Determine the (x, y) coordinate at the center of the cell enclosing the given text.  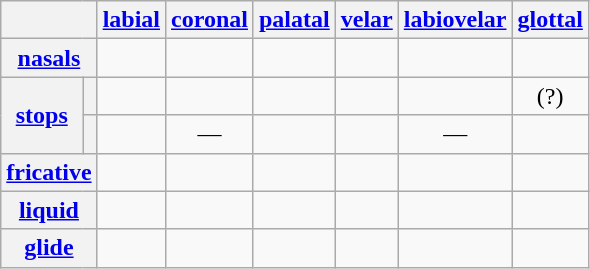
glottal (550, 20)
stops (42, 115)
labiovelar (455, 20)
nasals (49, 58)
velar (366, 20)
coronal (210, 20)
(?) (550, 96)
labial (131, 20)
palatal (294, 20)
liquid (49, 210)
fricative (49, 172)
glide (49, 248)
